Capture the cell that displays the provided text and extract its (X, Y) central coordinate. 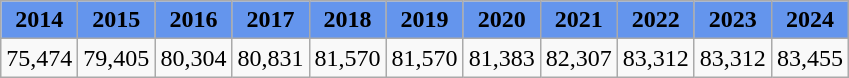
2023 (732, 20)
2017 (270, 20)
2018 (348, 20)
2016 (194, 20)
2022 (656, 20)
2020 (502, 20)
2014 (40, 20)
2024 (810, 20)
75,474 (40, 58)
83,455 (810, 58)
82,307 (578, 58)
80,304 (194, 58)
80,831 (270, 58)
81,383 (502, 58)
79,405 (116, 58)
2019 (424, 20)
2021 (578, 20)
2015 (116, 20)
